For the text-containing cell, return its midpoint in [x, y] coordinate format. 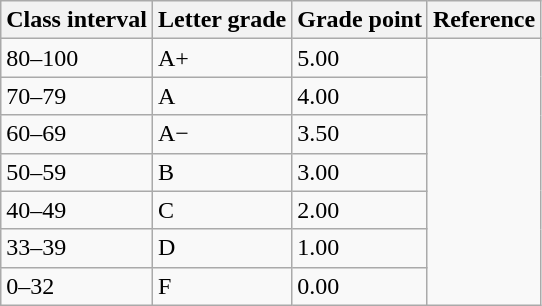
D [222, 248]
Letter grade [222, 20]
A+ [222, 58]
Grade point [360, 20]
2.00 [360, 210]
F [222, 286]
50–59 [77, 172]
40–49 [77, 210]
80–100 [77, 58]
A [222, 96]
33–39 [77, 248]
0–32 [77, 286]
70–79 [77, 96]
Reference [484, 20]
1.00 [360, 248]
B [222, 172]
C [222, 210]
Class interval [77, 20]
3.50 [360, 134]
A− [222, 134]
5.00 [360, 58]
4.00 [360, 96]
60–69 [77, 134]
0.00 [360, 286]
3.00 [360, 172]
